Search for the cell housing the specified text and yield its (x, y) center coordinate. 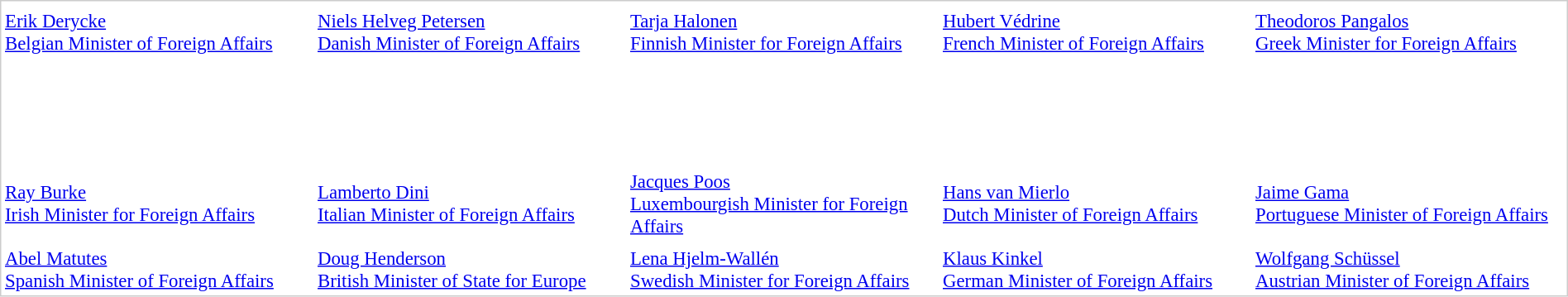
Hans van Mierlo Dutch Minister of Foreign Affairs (1097, 204)
Erik Derycke Belgian Minister of Foreign Affairs (159, 31)
Ray Burke Irish Minister for Foreign Affairs (159, 204)
Wolfgang Schüssel Austrian Minister of Foreign Affairs (1409, 270)
Jacques Poos Luxembourgish Minister for Foreign Affairs (784, 204)
Klaus Kinkel German Minister of Foreign Affairs (1097, 270)
Lamberto Dini Italian Minister of Foreign Affairs (471, 204)
Theodoros Pangalos Greek Minister for Foreign Affairs (1409, 31)
Tarja Halonen Finnish Minister for Foreign Affairs (784, 31)
Niels Helveg Petersen Danish Minister of Foreign Affairs (471, 31)
Hubert Védrine French Minister of Foreign Affairs (1097, 31)
Abel Matutes Spanish Minister of Foreign Affairs (159, 270)
Doug Henderson British Minister of State for Europe (471, 270)
Jaime Gama Portuguese Minister of Foreign Affairs (1409, 204)
Lena Hjelm-Wallén Swedish Minister for Foreign Affairs (784, 270)
